Locate the cell with the specified text and output its [x, y] center coordinate. 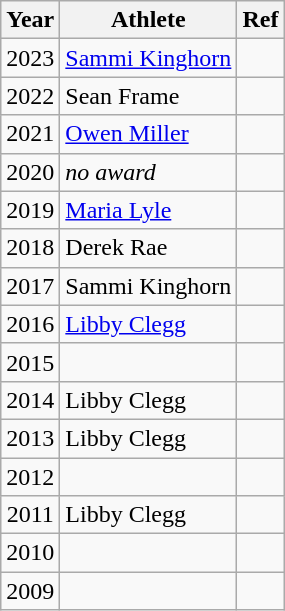
2023 [30, 58]
2017 [30, 286]
Year [30, 20]
2014 [30, 400]
2010 [30, 553]
2011 [30, 515]
2022 [30, 96]
Derek Rae [148, 248]
Ref [260, 20]
Maria Lyle [148, 210]
2009 [30, 591]
2020 [30, 172]
2021 [30, 134]
2018 [30, 248]
2019 [30, 210]
2016 [30, 324]
Sean Frame [148, 96]
2012 [30, 477]
Athlete [148, 20]
2013 [30, 438]
no award [148, 172]
Owen Miller [148, 134]
2015 [30, 362]
